Search for the cell housing the specified text and yield its [x, y] center coordinate. 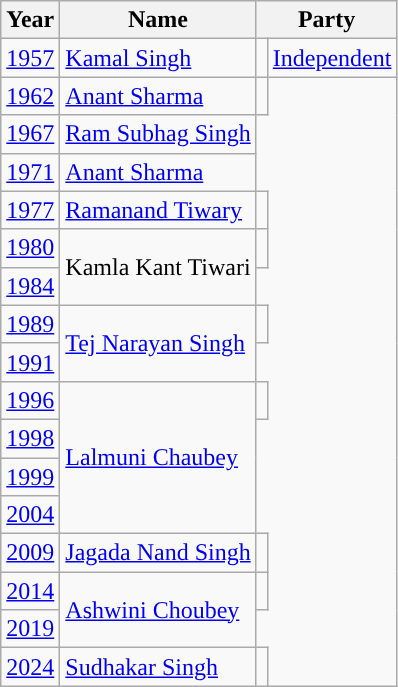
Ram Subhag Singh [158, 134]
2014 [30, 591]
1962 [30, 96]
1971 [30, 172]
1980 [30, 248]
Kamla Kant Tiwari [158, 267]
Tej Narayan Singh [158, 343]
1996 [30, 400]
Independent [332, 58]
1998 [30, 438]
1984 [30, 286]
Jagada Nand Singh [158, 553]
1999 [30, 477]
Ashwini Choubey [158, 610]
1967 [30, 134]
Sudhakar Singh [158, 667]
1977 [30, 210]
1989 [30, 324]
Year [30, 20]
2004 [30, 515]
2009 [30, 553]
Name [158, 20]
Ramanand Tiwary [158, 210]
1957 [30, 58]
Party [326, 20]
Lalmuni Chaubey [158, 457]
2024 [30, 667]
Kamal Singh [158, 58]
1991 [30, 362]
2019 [30, 629]
